Locate the cell with the specified text and output its [x, y] center coordinate. 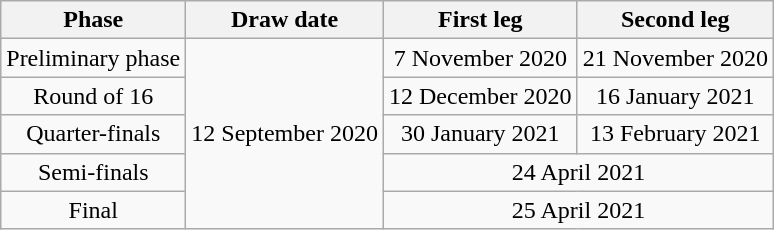
13 February 2021 [675, 134]
Quarter-finals [94, 134]
30 January 2021 [480, 134]
Draw date [285, 20]
Final [94, 210]
Preliminary phase [94, 58]
First leg [480, 20]
25 April 2021 [578, 210]
21 November 2020 [675, 58]
Phase [94, 20]
24 April 2021 [578, 172]
7 November 2020 [480, 58]
Second leg [675, 20]
Round of 16 [94, 96]
Semi-finals [94, 172]
12 December 2020 [480, 96]
12 September 2020 [285, 134]
16 January 2021 [675, 96]
